Return the (x, y) coordinate for the center point of the cell that contains the specified text.  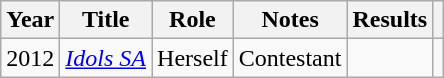
Idols SA (106, 58)
Notes (290, 20)
Contestant (290, 58)
Year (30, 20)
2012 (30, 58)
Role (193, 20)
Results (390, 20)
Title (106, 20)
Herself (193, 58)
